Return [x, y] of the center of cell containing provided text 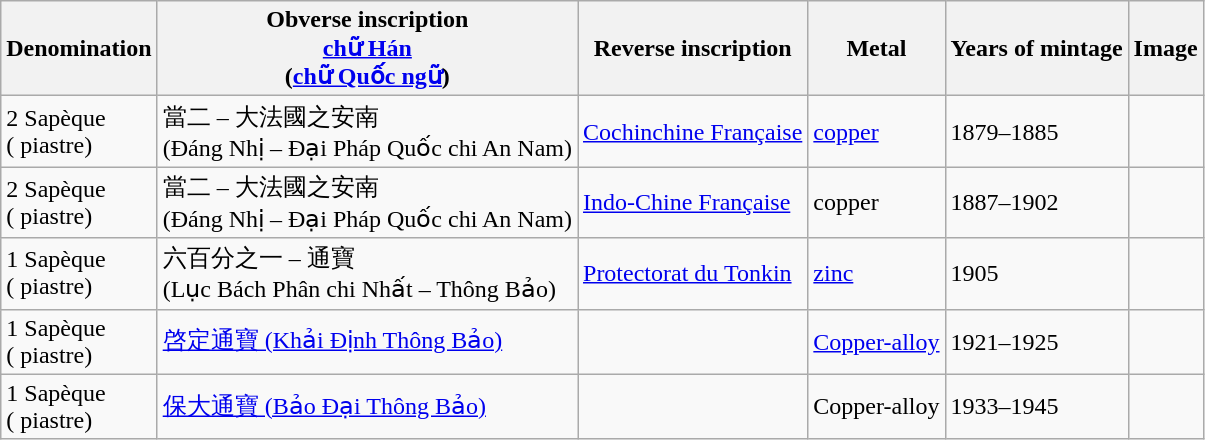
Protectorat du Tonkin [693, 274]
Reverse inscription [693, 48]
1905 [1036, 274]
Years of mintage [1036, 48]
Obverse inscriptionchữ Hán(chữ Quốc ngữ) [367, 48]
Cochinchine Française [693, 132]
六百分之一 – 通寶(Lục Bách Phân chi Nhất – Thông Bảo) [367, 274]
Metal [876, 48]
啓定通寶 (Khải Định Thông Bảo) [367, 342]
Image [1166, 48]
1887–1902 [1036, 202]
1933–1945 [1036, 406]
1879–1885 [1036, 132]
zinc [876, 274]
保大通寶 (Bảo Đại Thông Bảo) [367, 406]
Indo-Chine Française [693, 202]
1921–1925 [1036, 342]
Denomination [79, 48]
